Determine the (X, Y) coordinate at the center of the cell enclosing the given text.  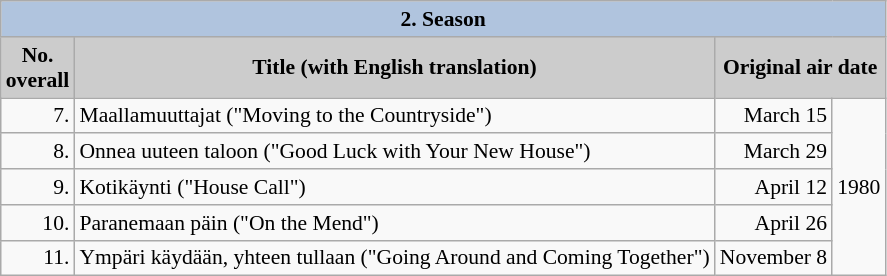
March 15 (774, 116)
8. (38, 152)
Ympäri käydään, yhteen tullaan ("Going Around and Coming Together") (394, 258)
11. (38, 258)
10. (38, 223)
April 26 (774, 223)
Onnea uuteen taloon ("Good Luck with Your New House") (394, 152)
No.overall (38, 68)
Original air date (800, 68)
April 12 (774, 187)
Title (with English translation) (394, 68)
Maallamuuttajat ("Moving to the Countryside") (394, 116)
Paranemaan päin ("On the Mend") (394, 223)
7. (38, 116)
2. Season (444, 19)
Kotikäynti ("House Call") (394, 187)
November 8 (774, 258)
March 29 (774, 152)
1980 (858, 187)
9. (38, 187)
